Output the (x, y) coordinate of the center of the cell containing the given text.  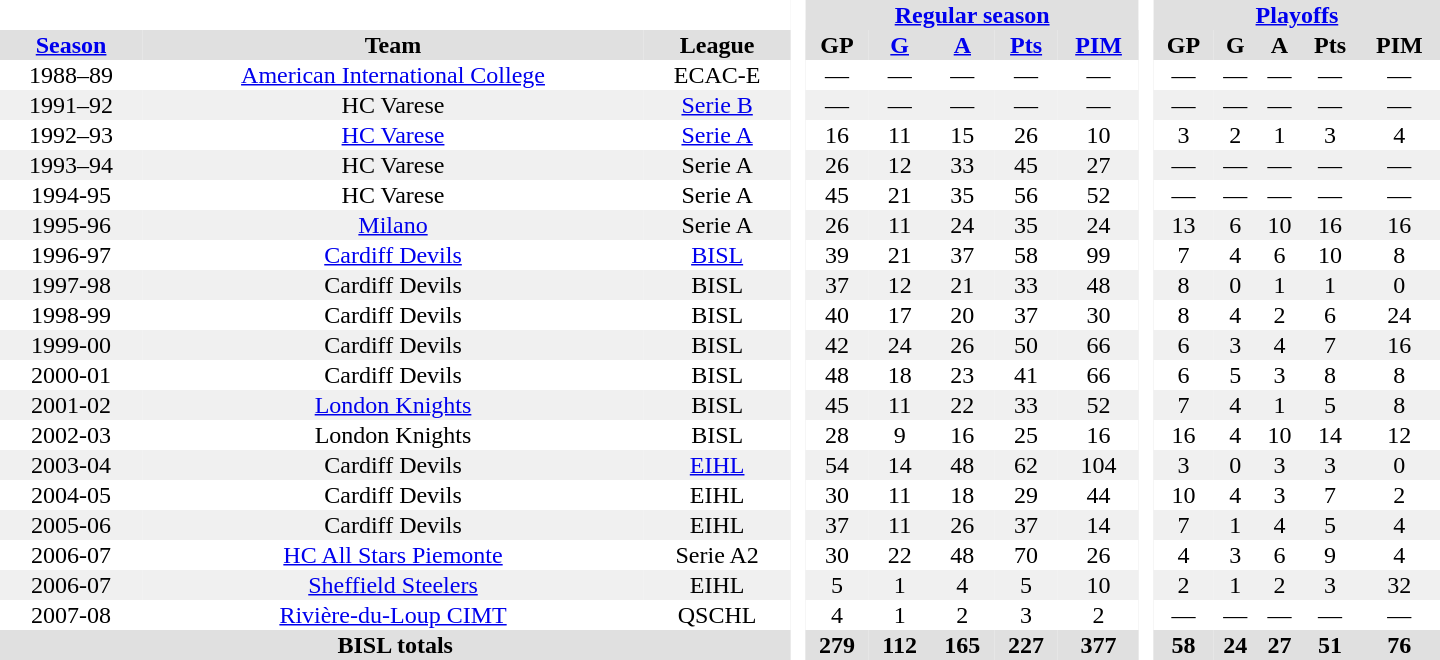
HC All Stars Piemonte (393, 555)
50 (1026, 345)
1988–89 (71, 75)
1993–94 (71, 165)
Serie A2 (718, 555)
99 (1098, 255)
41 (1026, 375)
15 (962, 135)
377 (1098, 645)
2005-06 (71, 525)
104 (1098, 465)
165 (962, 645)
2003-04 (71, 465)
1995-96 (71, 225)
227 (1026, 645)
29 (1026, 495)
ECAC-E (718, 75)
Serie B (718, 105)
17 (900, 315)
Season (71, 45)
1997-98 (71, 285)
1992–93 (71, 135)
2000-01 (71, 375)
1994-95 (71, 195)
2001-02 (71, 405)
13 (1184, 225)
Rivière-du-Loup CIMT (393, 615)
Playoffs (1297, 15)
BISL totals (395, 645)
1998-99 (71, 315)
62 (1026, 465)
32 (1400, 585)
20 (962, 315)
1991–92 (71, 105)
2004-05 (71, 495)
112 (900, 645)
2002-03 (71, 435)
54 (837, 465)
League (718, 45)
QSCHL (718, 615)
56 (1026, 195)
Regular season (972, 15)
25 (1026, 435)
42 (837, 345)
Milano (393, 225)
American International College (393, 75)
28 (837, 435)
Sheffield Steelers (393, 585)
23 (962, 375)
Team (393, 45)
279 (837, 645)
39 (837, 255)
76 (1400, 645)
1996-97 (71, 255)
40 (837, 315)
51 (1330, 645)
1999-00 (71, 345)
70 (1026, 555)
2007-08 (71, 615)
44 (1098, 495)
